Scan for the cell matching the given text and deliver its (X, Y) coordinate at center. 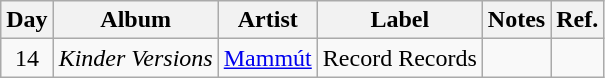
14 (27, 58)
Ref. (578, 20)
Kinder Versions (136, 58)
Day (27, 20)
Mammút (268, 58)
Record Records (400, 58)
Artist (268, 20)
Label (400, 20)
Notes (516, 20)
Album (136, 20)
